Locate the cell with the specified text and output its (x, y) center coordinate. 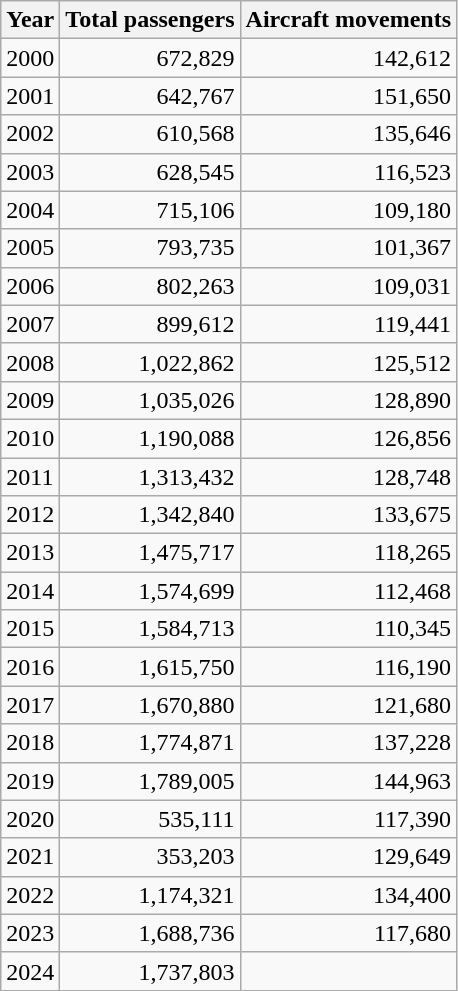
2020 (30, 819)
128,890 (348, 400)
112,468 (348, 591)
1,035,026 (150, 400)
642,767 (150, 96)
2014 (30, 591)
135,646 (348, 134)
2007 (30, 324)
1,022,862 (150, 362)
2023 (30, 933)
116,523 (348, 172)
129,649 (348, 857)
117,680 (348, 933)
802,263 (150, 286)
1,670,880 (150, 705)
109,180 (348, 210)
2004 (30, 210)
119,441 (348, 324)
2021 (30, 857)
715,106 (150, 210)
1,737,803 (150, 971)
151,650 (348, 96)
125,512 (348, 362)
1,615,750 (150, 667)
1,475,717 (150, 553)
2009 (30, 400)
610,568 (150, 134)
121,680 (348, 705)
2015 (30, 629)
535,111 (150, 819)
2011 (30, 477)
101,367 (348, 248)
672,829 (150, 58)
Total passengers (150, 20)
2000 (30, 58)
118,265 (348, 553)
1,313,432 (150, 477)
Year (30, 20)
133,675 (348, 515)
1,584,713 (150, 629)
2019 (30, 781)
2012 (30, 515)
1,190,088 (150, 438)
1,774,871 (150, 743)
628,545 (150, 172)
134,400 (348, 895)
2002 (30, 134)
1,789,005 (150, 781)
1,174,321 (150, 895)
899,612 (150, 324)
2024 (30, 971)
2003 (30, 172)
1,342,840 (150, 515)
117,390 (348, 819)
137,228 (348, 743)
109,031 (348, 286)
Aircraft movements (348, 20)
2017 (30, 705)
1,688,736 (150, 933)
2010 (30, 438)
793,735 (150, 248)
2008 (30, 362)
1,574,699 (150, 591)
353,203 (150, 857)
110,345 (348, 629)
128,748 (348, 477)
2022 (30, 895)
2006 (30, 286)
2013 (30, 553)
116,190 (348, 667)
2001 (30, 96)
142,612 (348, 58)
126,856 (348, 438)
2005 (30, 248)
144,963 (348, 781)
2016 (30, 667)
2018 (30, 743)
